Return the (x, y) coordinate for the center point of the cell that contains the specified text.  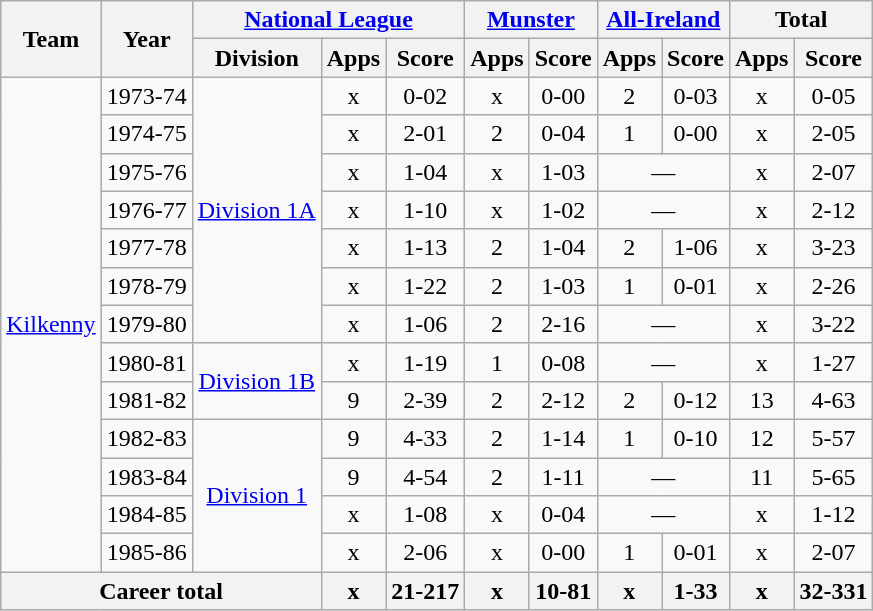
32-331 (834, 591)
Division 1 (256, 495)
1-08 (426, 515)
National League (328, 20)
2-26 (834, 286)
Division 1B (256, 381)
1-27 (834, 362)
1973-74 (146, 96)
1-13 (426, 248)
0-08 (563, 362)
1976-77 (146, 210)
Kilkenny (51, 324)
Career total (162, 591)
2-06 (426, 553)
3-23 (834, 248)
1-10 (426, 210)
5-57 (834, 438)
1981-82 (146, 400)
1-02 (563, 210)
12 (761, 438)
1979-80 (146, 324)
All-Ireland (663, 20)
Division 1A (256, 210)
0-10 (696, 438)
Year (146, 39)
4-63 (834, 400)
1985-86 (146, 553)
4-33 (426, 438)
1-14 (563, 438)
Munster (531, 20)
1974-75 (146, 134)
1977-78 (146, 248)
1984-85 (146, 515)
2-39 (426, 400)
1980-81 (146, 362)
10-81 (563, 591)
13 (761, 400)
Total (800, 20)
11 (761, 477)
2-16 (563, 324)
Team (51, 39)
2-01 (426, 134)
1-12 (834, 515)
21-217 (426, 591)
0-12 (696, 400)
1-11 (563, 477)
4-54 (426, 477)
1-22 (426, 286)
1982-83 (146, 438)
Division (256, 58)
0-02 (426, 96)
1975-76 (146, 172)
3-22 (834, 324)
1-33 (696, 591)
1983-84 (146, 477)
2-05 (834, 134)
1978-79 (146, 286)
5-65 (834, 477)
1-19 (426, 362)
0-03 (696, 96)
0-05 (834, 96)
